Output the (X, Y) coordinate of the center of the cell containing the given text.  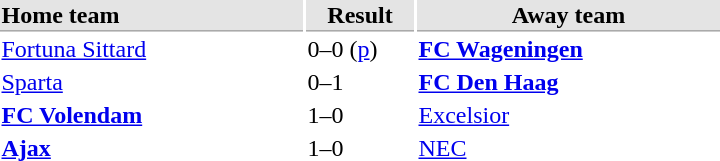
FC Volendam (152, 115)
Away team (568, 16)
0–0 (p) (360, 49)
Excelsior (568, 115)
Result (360, 16)
Sparta (152, 83)
Fortuna Sittard (152, 49)
FC Den Haag (568, 83)
0–1 (360, 83)
1–0 (360, 115)
FC Wageningen (568, 49)
Home team (152, 16)
